Return the (X, Y) coordinate for the center point of the cell that contains the specified text.  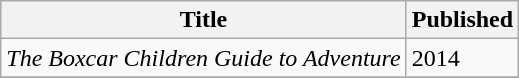
The Boxcar Children Guide to Adventure (204, 58)
Title (204, 20)
2014 (462, 58)
Published (462, 20)
